Determine the [X, Y] coordinate at the center of the cell enclosing the given text.  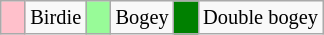
Birdie [56, 17]
Double bogey [260, 17]
Bogey [142, 17]
